Capture the cell that displays the provided text and extract its [x, y] central coordinate. 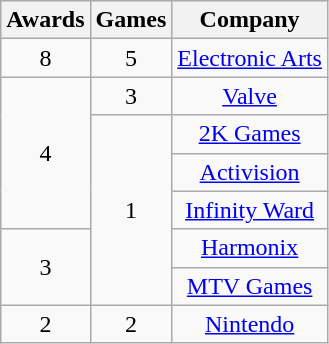
MTV Games [250, 286]
Infinity Ward [250, 210]
Harmonix [250, 248]
Nintendo [250, 324]
Activision [250, 172]
4 [46, 153]
1 [131, 210]
Games [131, 20]
8 [46, 58]
2K Games [250, 134]
Electronic Arts [250, 58]
5 [131, 58]
Valve [250, 96]
Company [250, 20]
Awards [46, 20]
